Identify which cell holds the provided text, then report its (X, Y) central coordinate. 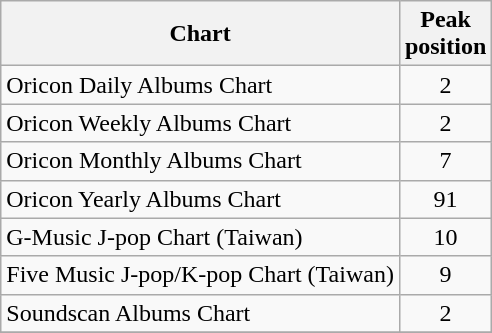
Oricon Monthly Albums Chart (200, 161)
Five Music J-pop/K-pop Chart (Taiwan) (200, 275)
10 (445, 237)
7 (445, 161)
Soundscan Albums Chart (200, 313)
G-Music J-pop Chart (Taiwan) (200, 237)
Chart (200, 34)
Peak position (445, 34)
Oricon Yearly Albums Chart (200, 199)
Oricon Daily Albums Chart (200, 85)
9 (445, 275)
91 (445, 199)
Oricon Weekly Albums Chart (200, 123)
